From the cell containing the given text, extract its center point as (X, Y) coordinate. 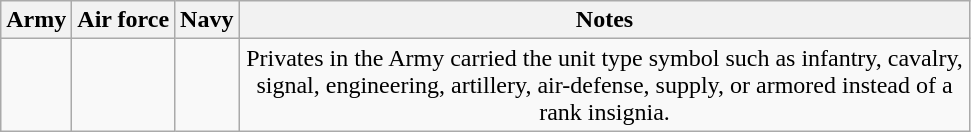
Army (36, 20)
Air force (124, 20)
Notes (604, 20)
Navy (207, 20)
